From the cell containing the given text, extract its center point as [X, Y] coordinate. 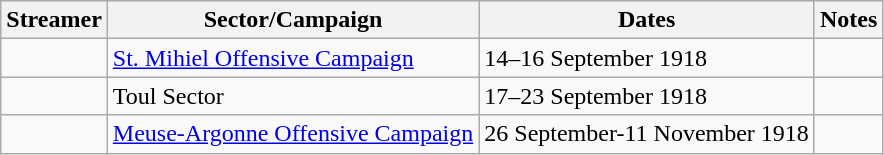
Toul Sector [292, 96]
St. Mihiel Offensive Campaign [292, 58]
14–16 September 1918 [647, 58]
17–23 September 1918 [647, 96]
26 September-11 November 1918 [647, 134]
Notes [848, 20]
Meuse-Argonne Offensive Campaign [292, 134]
Sector/Campaign [292, 20]
Dates [647, 20]
Streamer [54, 20]
